Output the [X, Y] coordinate of the center of the cell containing the given text.  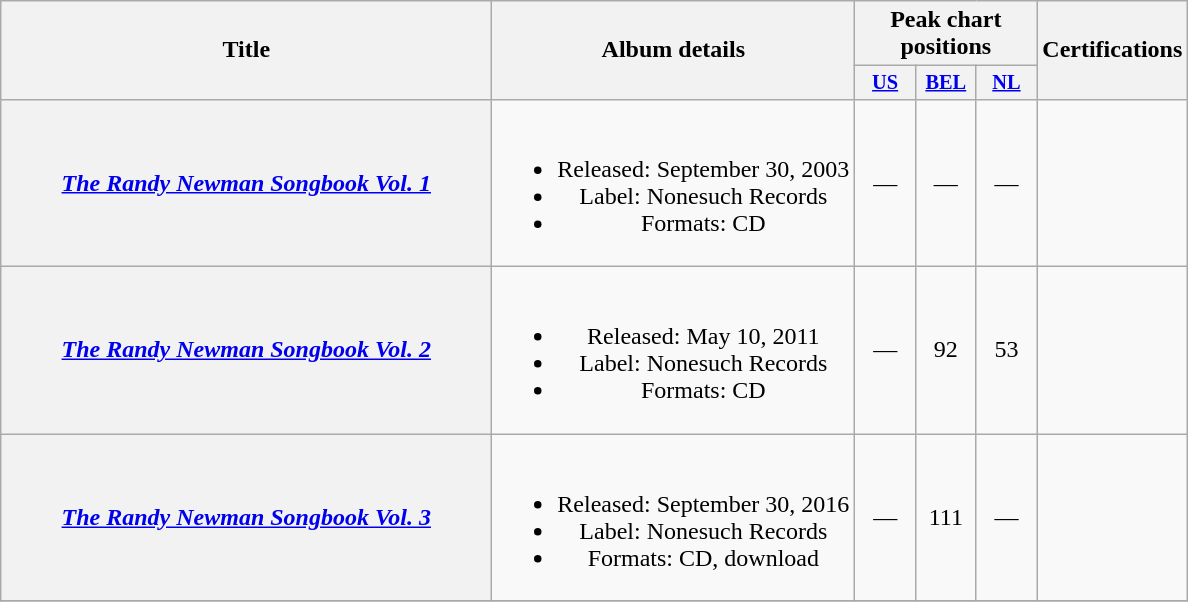
Peak chart positions [946, 34]
Album details [674, 50]
NL [1006, 83]
US [886, 83]
Released: May 10, 2011Label: Nonesuch RecordsFormats: CD [674, 350]
Released: September 30, 2016Label: Nonesuch RecordsFormats: CD, download [674, 518]
BEL [946, 83]
The Randy Newman Songbook Vol. 2 [246, 350]
111 [946, 518]
Released: September 30, 2003Label: Nonesuch RecordsFormats: CD [674, 182]
The Randy Newman Songbook Vol. 3 [246, 518]
53 [1006, 350]
The Randy Newman Songbook Vol. 1 [246, 182]
Certifications [1112, 50]
92 [946, 350]
Title [246, 50]
